Output the (x, y) coordinate of the center of the cell containing the given text.  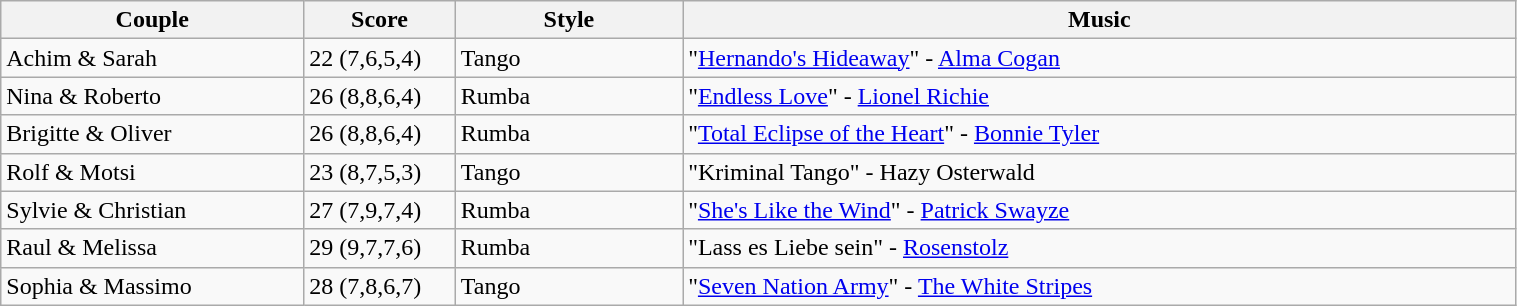
Achim & Sarah (152, 58)
"Seven Nation Army" - The White Stripes (1100, 286)
27 (7,9,7,4) (380, 210)
Sylvie & Christian (152, 210)
Couple (152, 20)
23 (8,7,5,3) (380, 172)
"Kriminal Tango" - Hazy Osterwald (1100, 172)
Brigitte & Oliver (152, 134)
"Endless Love" - Lionel Richie (1100, 96)
Raul & Melissa (152, 248)
22 (7,6,5,4) (380, 58)
Score (380, 20)
Sophia & Massimo (152, 286)
Rolf & Motsi (152, 172)
"Hernando's Hideaway" - Alma Cogan (1100, 58)
"Lass es Liebe sein" - Rosenstolz (1100, 248)
29 (9,7,7,6) (380, 248)
"She's Like the Wind" - Patrick Swayze (1100, 210)
Style (568, 20)
Music (1100, 20)
28 (7,8,6,7) (380, 286)
"Total Eclipse of the Heart" - Bonnie Tyler (1100, 134)
Nina & Roberto (152, 96)
